Search for the cell housing the specified text and yield its (X, Y) center coordinate. 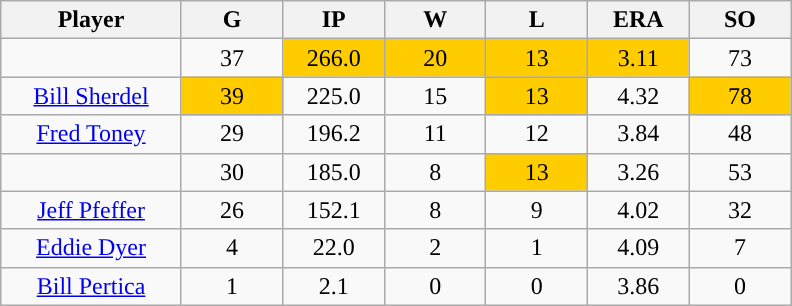
SO (740, 20)
2.1 (334, 286)
4 (232, 248)
32 (740, 210)
3.26 (639, 172)
9 (537, 210)
L (537, 20)
Bill Sherdel (92, 96)
78 (740, 96)
26 (232, 210)
2 (435, 248)
Player (92, 20)
20 (435, 58)
225.0 (334, 96)
4.09 (639, 248)
G (232, 20)
3.84 (639, 134)
Fred Toney (92, 134)
3.86 (639, 286)
Eddie Dyer (92, 248)
29 (232, 134)
ERA (639, 20)
Jeff Pfeffer (92, 210)
48 (740, 134)
4.02 (639, 210)
3.11 (639, 58)
7 (740, 248)
22.0 (334, 248)
IP (334, 20)
W (435, 20)
39 (232, 96)
185.0 (334, 172)
12 (537, 134)
11 (435, 134)
266.0 (334, 58)
37 (232, 58)
4.32 (639, 96)
73 (740, 58)
196.2 (334, 134)
Bill Pertica (92, 286)
30 (232, 172)
15 (435, 96)
152.1 (334, 210)
53 (740, 172)
